Return the (x, y) coordinate for the center point of the cell that contains the specified text.  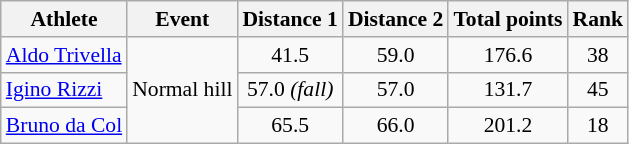
45 (598, 90)
131.7 (508, 90)
Rank (598, 19)
57.0 (fall) (290, 90)
66.0 (396, 126)
201.2 (508, 126)
Igino Rizzi (64, 90)
Aldo Trivella (64, 55)
59.0 (396, 55)
65.5 (290, 126)
Distance 1 (290, 19)
Bruno da Col (64, 126)
Total points (508, 19)
176.6 (508, 55)
18 (598, 126)
38 (598, 55)
Distance 2 (396, 19)
Event (182, 19)
Normal hill (182, 90)
Athlete (64, 19)
41.5 (290, 55)
57.0 (396, 90)
